Capture the cell that displays the provided text and extract its (x, y) central coordinate. 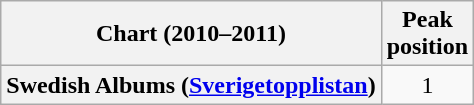
Chart (2010–2011) (191, 34)
Peakposition (427, 34)
1 (427, 85)
Swedish Albums (Sverigetopplistan) (191, 85)
